Capture the cell that displays the provided text and extract its (x, y) central coordinate. 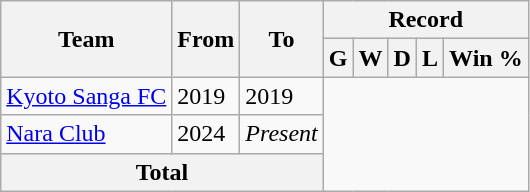
D (402, 58)
Present (282, 134)
Record (426, 20)
To (282, 39)
Nara Club (86, 134)
2024 (206, 134)
Total (162, 172)
Kyoto Sanga FC (86, 96)
Win % (486, 58)
L (430, 58)
G (338, 58)
From (206, 39)
Team (86, 39)
W (370, 58)
